Pinpoint the cell where the given text exists, returning its [X, Y] midpoint coordinate. 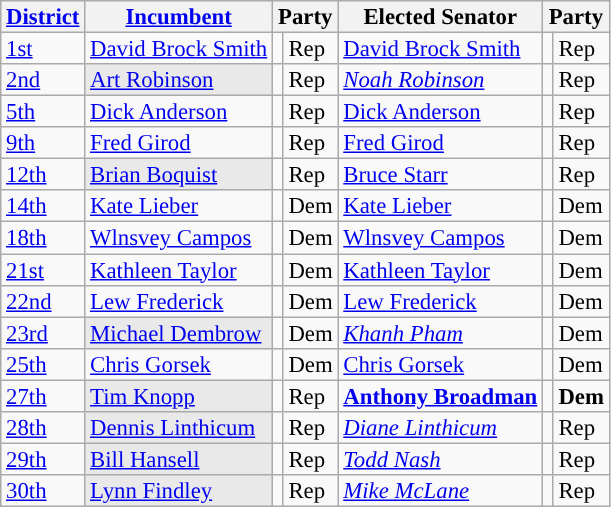
12th [43, 175]
Brian Boquist [179, 175]
9th [43, 143]
District [43, 17]
30th [43, 491]
Todd Nash [440, 459]
Dennis Linthicum [179, 428]
18th [43, 238]
Elected Senator [440, 17]
Michael Dembrow [179, 333]
Art Robinson [179, 80]
14th [43, 206]
Anthony Broadman [440, 396]
Mike McLane [440, 491]
28th [43, 428]
Lynn Findley [179, 491]
1st [43, 49]
Bruce Starr [440, 175]
Tim Knopp [179, 396]
Diane Linthicum [440, 428]
Bill Hansell [179, 459]
Khanh Pham [440, 333]
21st [43, 270]
27th [43, 396]
2nd [43, 80]
25th [43, 364]
Incumbent [179, 17]
29th [43, 459]
23rd [43, 333]
5th [43, 112]
22nd [43, 301]
Noah Robinson [440, 80]
